Locate the cell with the specified text and output its [x, y] center coordinate. 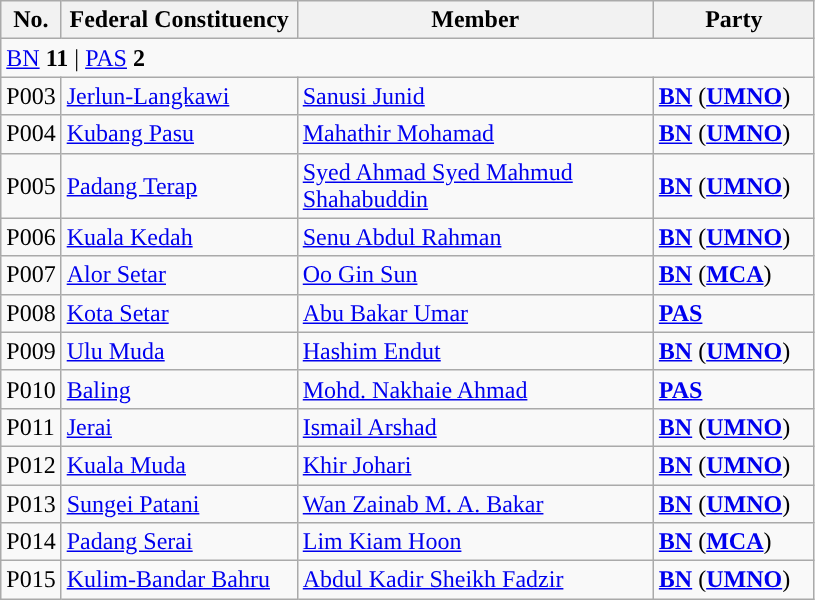
P006 [31, 237]
Kulim-Bandar Bahru [179, 580]
Lim Kiam Hoon [475, 542]
Party [734, 20]
P003 [31, 96]
P009 [31, 351]
P005 [31, 186]
Senu Abdul Rahman [475, 237]
Baling [179, 389]
Kuala Muda [179, 465]
P007 [31, 275]
P010 [31, 389]
Abu Bakar Umar [475, 313]
P008 [31, 313]
Ulu Muda [179, 351]
Padang Serai [179, 542]
No. [31, 20]
BN 11 | PAS 2 [408, 58]
Federal Constituency [179, 20]
Sanusi Junid [475, 96]
P012 [31, 465]
Kuala Kedah [179, 237]
Oo Gin Sun [475, 275]
Mohd. Nakhaie Ahmad [475, 389]
Wan Zainab M. A. Bakar [475, 503]
Mahathir Mohamad [475, 134]
P015 [31, 580]
Syed Ahmad Syed Mahmud Shahabuddin [475, 186]
Khir Johari [475, 465]
P014 [31, 542]
P013 [31, 503]
Member [475, 20]
P011 [31, 427]
Kubang Pasu [179, 134]
Ismail Arshad [475, 427]
P004 [31, 134]
Padang Terap [179, 186]
Jerlun-Langkawi [179, 96]
Jerai [179, 427]
Sungei Patani [179, 503]
Alor Setar [179, 275]
Kota Setar [179, 313]
Abdul Kadir Sheikh Fadzir [475, 580]
Hashim Endut [475, 351]
